Search for the cell housing the specified text and yield its [x, y] center coordinate. 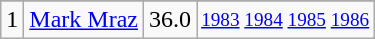
Mark Mraz [84, 20]
1 [12, 20]
1983 1984 1985 1986 [286, 20]
36.0 [170, 20]
